Determine the [X, Y] coordinate at the center of the cell enclosing the given text.  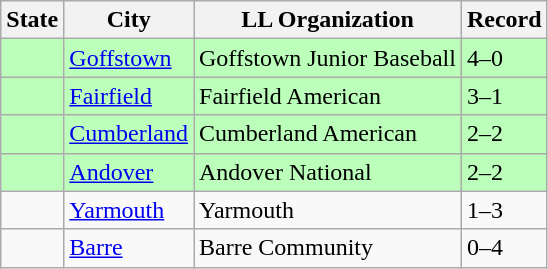
1–3 [504, 210]
Fairfield American [328, 96]
Cumberland [129, 134]
Goffstown [129, 58]
City [129, 20]
Goffstown Junior Baseball [328, 58]
Andover [129, 172]
Barre [129, 248]
LL Organization [328, 20]
0–4 [504, 248]
Andover National [328, 172]
State [32, 20]
Barre Community [328, 248]
Record [504, 20]
3–1 [504, 96]
Cumberland American [328, 134]
Fairfield [129, 96]
4–0 [504, 58]
